Extract the [X, Y] coordinate from the center of the cell holding the provided text.  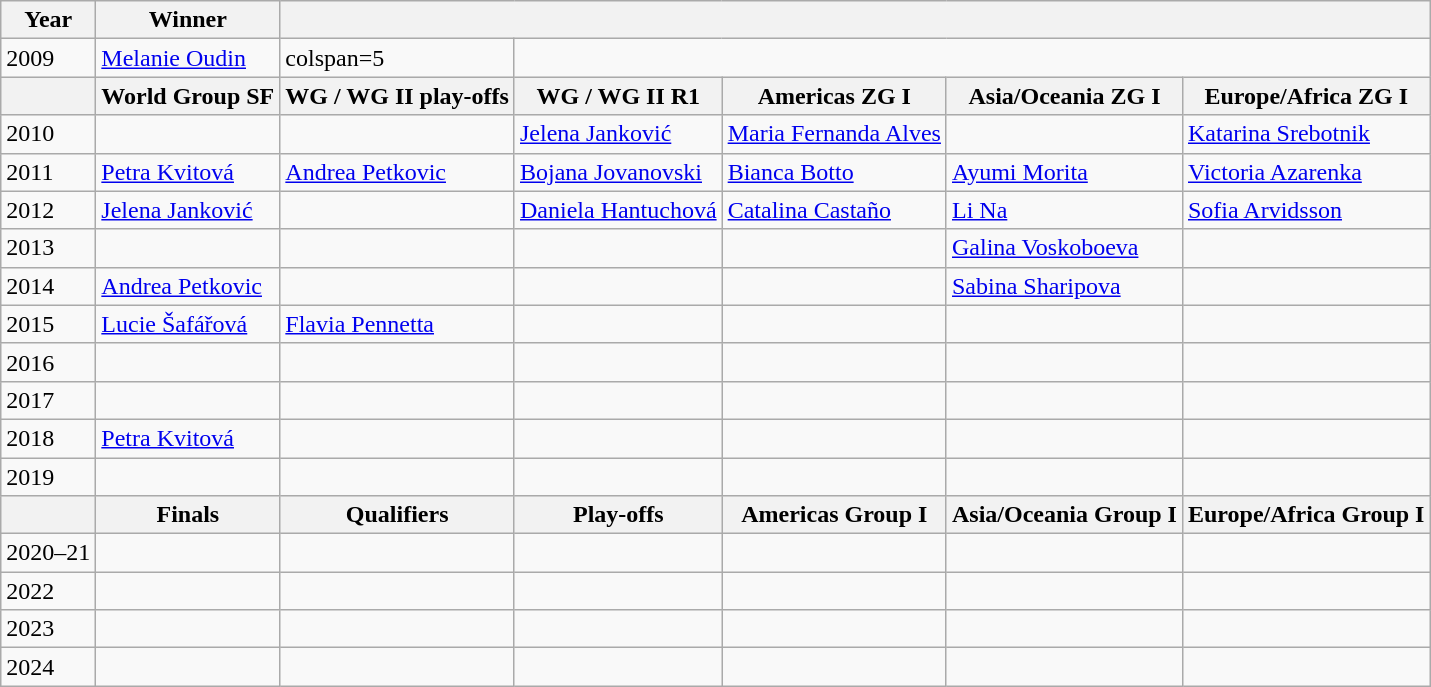
Katarina Srebotnik [1306, 134]
Galina Voskoboeva [1064, 248]
Maria Fernanda Alves [834, 134]
2023 [48, 629]
Daniela Hantuchová [618, 210]
2017 [48, 400]
WG / WG II R1 [618, 96]
Sabina Sharipova [1064, 286]
2020–21 [48, 553]
Asia/Oceania Group I [1064, 515]
Victoria Azarenka [1306, 172]
Li Na [1064, 210]
Europe/Africa ZG I [1306, 96]
2013 [48, 248]
Europe/Africa Group I [1306, 515]
2015 [48, 324]
Play-offs [618, 515]
2010 [48, 134]
2024 [48, 667]
2012 [48, 210]
2019 [48, 477]
Bojana Jovanovski [618, 172]
World Group SF [188, 96]
2016 [48, 362]
2018 [48, 438]
Melanie Oudin [188, 58]
Asia/Oceania ZG I [1064, 96]
2009 [48, 58]
Americas Group I [834, 515]
Year [48, 20]
Americas ZG I [834, 96]
Bianca Botto [834, 172]
Finals [188, 515]
Catalina Castaño [834, 210]
Ayumi Morita [1064, 172]
Sofia Arvidsson [1306, 210]
2014 [48, 286]
Qualifiers [398, 515]
WG / WG II play-offs [398, 96]
Flavia Pennetta [398, 324]
Lucie Šafářová [188, 324]
Winner [188, 20]
2011 [48, 172]
colspan=5 [398, 58]
2022 [48, 591]
